Find where the given text appears and provide that cell's center as (X, Y) coordinate. 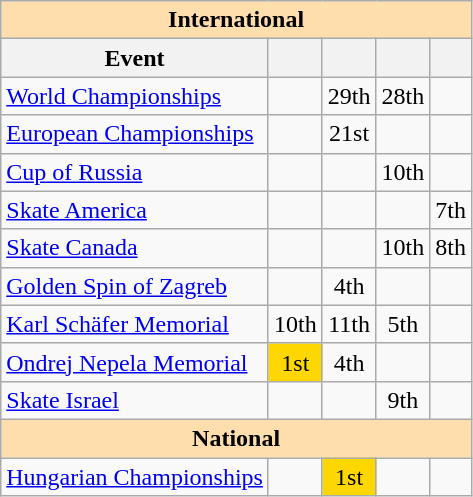
5th (403, 324)
Ondrej Nepela Memorial (135, 362)
Hungarian Championships (135, 477)
21st (349, 134)
Skate Israel (135, 400)
7th (451, 210)
11th (349, 324)
International (236, 20)
9th (403, 400)
28th (403, 96)
Golden Spin of Zagreb (135, 286)
Skate Canada (135, 248)
Skate America (135, 210)
Cup of Russia (135, 172)
8th (451, 248)
European Championships (135, 134)
World Championships (135, 96)
29th (349, 96)
Event (135, 58)
National (236, 438)
Karl Schäfer Memorial (135, 324)
